Search for the cell housing the specified text and yield its [X, Y] center coordinate. 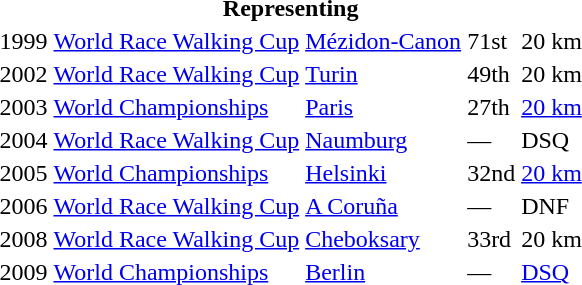
27th [492, 107]
Cheboksary [384, 239]
Paris [384, 107]
32nd [492, 173]
A Coruña [384, 206]
33rd [492, 239]
Mézidon-Canon [384, 41]
71st [492, 41]
Helsinki [384, 173]
Turin [384, 74]
49th [492, 74]
Naumburg [384, 140]
